Identify which cell holds the provided text, then report its (x, y) central coordinate. 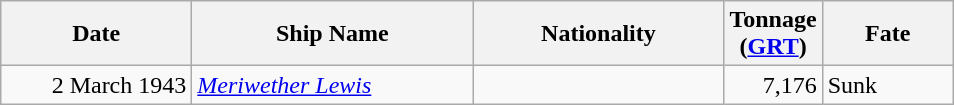
Fate (888, 34)
7,176 (773, 85)
Date (96, 34)
2 March 1943 (96, 85)
Ship Name (332, 34)
Tonnage(GRT) (773, 34)
Meriwether Lewis (332, 85)
Nationality (598, 34)
Sunk (888, 85)
